For the text-containing cell, return its midpoint in [X, Y] coordinate format. 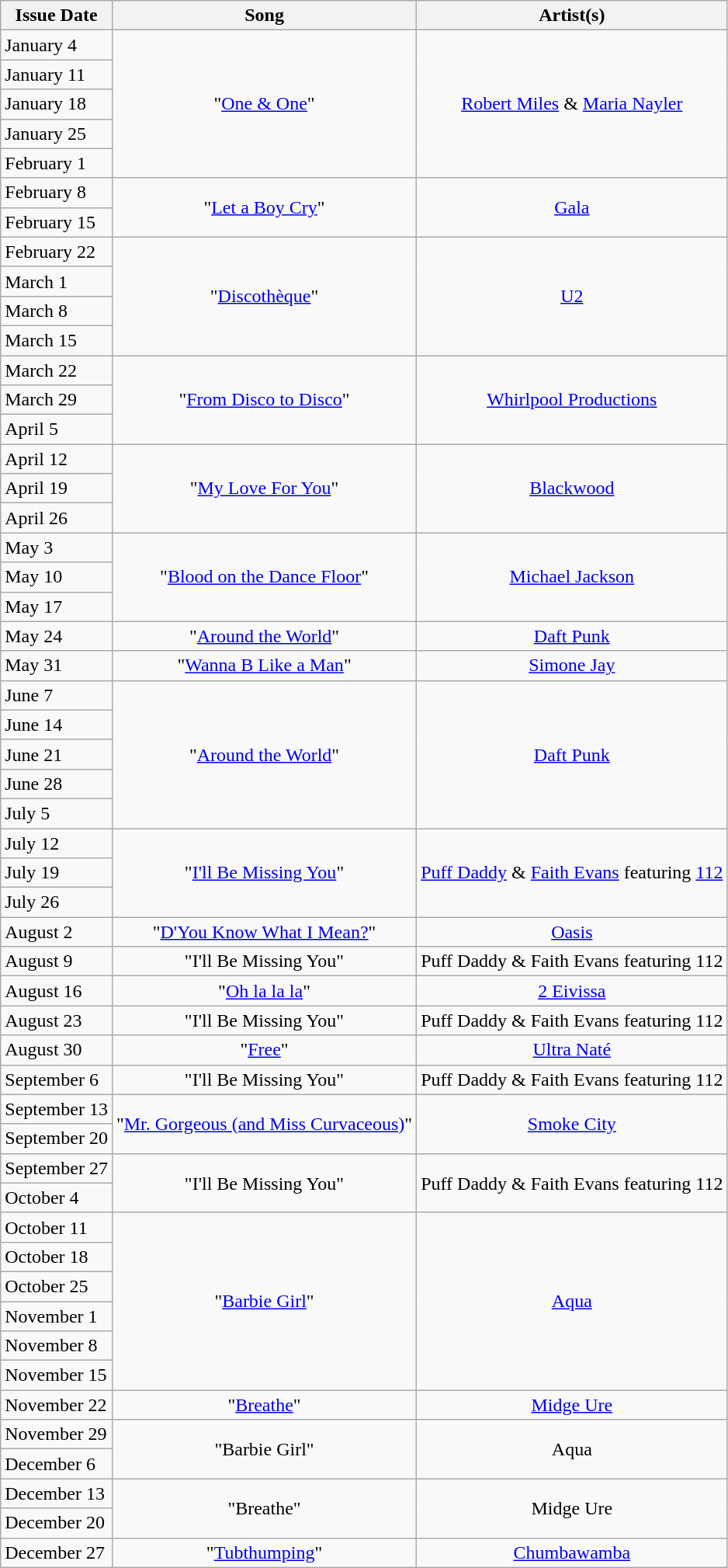
March 22 [57, 370]
June 21 [57, 754]
January 18 [57, 104]
October 18 [57, 1257]
July 5 [57, 813]
April 5 [57, 429]
"From Disco to Disco" [264, 400]
"One & One" [264, 104]
April 12 [57, 459]
January 4 [57, 45]
March 1 [57, 281]
August 2 [57, 932]
Robert Miles & Maria Nayler [572, 104]
February 1 [57, 163]
August 9 [57, 961]
February 8 [57, 193]
April 26 [57, 518]
July 26 [57, 902]
Whirlpool Productions [572, 400]
December 27 [57, 1552]
May 10 [57, 577]
Chumbawamba [572, 1552]
September 20 [57, 1139]
November 15 [57, 1375]
2 Eivissa [572, 991]
Artist(s) [572, 16]
"Mr. Gorgeous (and Miss Curvaceous)" [264, 1124]
October 11 [57, 1227]
October 25 [57, 1286]
Ultra Naté [572, 1050]
Smoke City [572, 1124]
December 13 [57, 1493]
May 31 [57, 666]
Song [264, 16]
March 15 [57, 340]
December 6 [57, 1464]
October 4 [57, 1198]
May 3 [57, 548]
August 30 [57, 1050]
May 24 [57, 636]
June 7 [57, 695]
"My Love For You" [264, 488]
November 22 [57, 1405]
September 6 [57, 1080]
November 29 [57, 1434]
November 8 [57, 1346]
"Let a Boy Cry" [264, 207]
July 19 [57, 873]
"D'You Know What I Mean?" [264, 932]
"Free" [264, 1050]
September 27 [57, 1168]
February 15 [57, 222]
September 13 [57, 1109]
February 22 [57, 252]
Issue Date [57, 16]
"Blood on the Dance Floor" [264, 577]
April 19 [57, 488]
August 16 [57, 991]
January 11 [57, 75]
December 20 [57, 1523]
"Wanna B Like a Man" [264, 666]
U2 [572, 296]
"Tubthumping" [264, 1552]
March 8 [57, 311]
August 23 [57, 1020]
June 28 [57, 784]
November 1 [57, 1316]
"Oh la la la" [264, 991]
June 14 [57, 725]
Blackwood [572, 488]
"Discothèque" [264, 296]
July 12 [57, 843]
January 25 [57, 134]
Oasis [572, 932]
Michael Jackson [572, 577]
Gala [572, 207]
March 29 [57, 400]
May 17 [57, 607]
Simone Jay [572, 666]
